Find where the given text appears and provide that cell's center as (X, Y) coordinate. 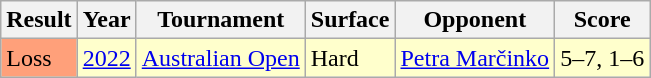
Tournament (220, 20)
Result (39, 20)
Petra Marčinko (475, 58)
5–7, 1–6 (602, 58)
Score (602, 20)
Loss (39, 58)
Opponent (475, 20)
Hard (350, 58)
Surface (350, 20)
2022 (106, 58)
Australian Open (220, 58)
Year (106, 20)
